Search for the cell housing the specified text and yield its [x, y] center coordinate. 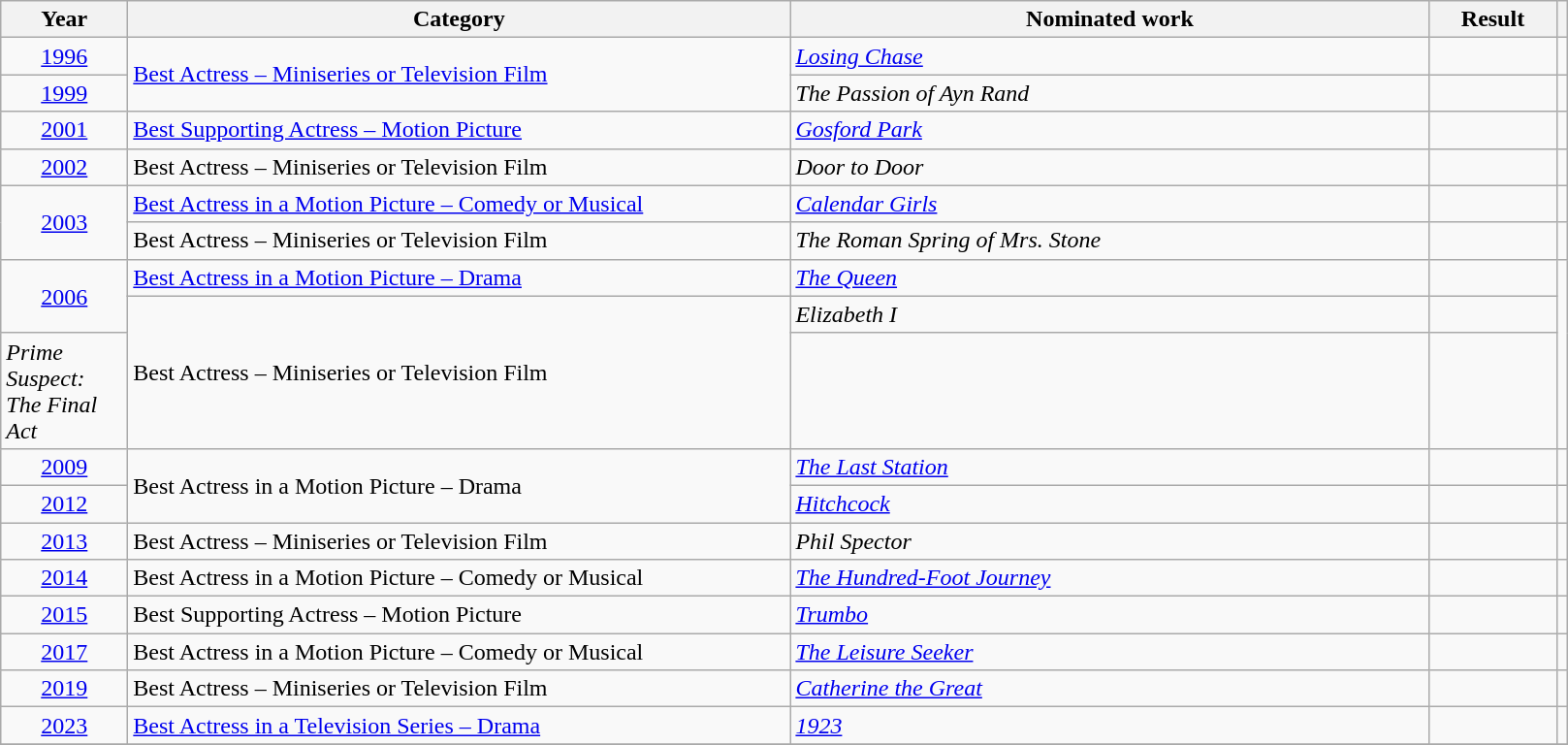
1923 [1109, 726]
2014 [64, 578]
Best Actress in a Television Series – Drama [460, 726]
2006 [64, 296]
Nominated work [1109, 19]
Door to Door [1109, 167]
Losing Chase [1109, 56]
Year [64, 19]
2003 [64, 222]
Phil Spector [1109, 540]
2001 [64, 130]
2015 [64, 615]
The Roman Spring of Mrs. Stone [1109, 241]
2002 [64, 167]
2009 [64, 467]
Gosford Park [1109, 130]
Category [460, 19]
Hitchcock [1109, 503]
2013 [64, 540]
1996 [64, 56]
Catherine the Great [1109, 689]
The Queen [1109, 277]
The Hundred-Foot Journey [1109, 578]
2019 [64, 689]
Calendar Girls [1109, 204]
2017 [64, 652]
Elizabeth I [1109, 314]
Result [1493, 19]
2012 [64, 503]
The Passion of Ayn Rand [1109, 93]
The Leisure Seeker [1109, 652]
Trumbo [1109, 615]
1999 [64, 93]
2023 [64, 726]
The Last Station [1109, 467]
Prime Suspect: The Final Act [64, 390]
